Capture the cell that displays the provided text and extract its (X, Y) central coordinate. 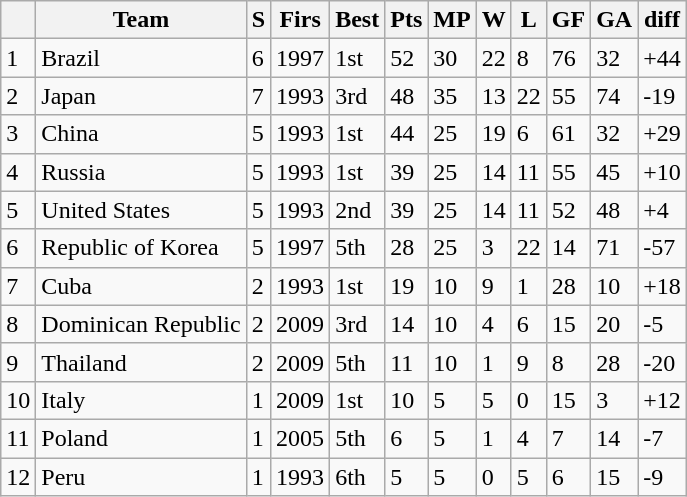
S (258, 20)
United States (141, 210)
76 (568, 58)
Pts (406, 20)
GA (614, 20)
2nd (358, 210)
74 (614, 96)
+44 (662, 58)
Firs (300, 20)
20 (614, 324)
13 (494, 96)
30 (452, 58)
MP (452, 20)
Peru (141, 477)
diff (662, 20)
+4 (662, 210)
71 (614, 248)
-9 (662, 477)
Thailand (141, 362)
Cuba (141, 286)
44 (406, 134)
-20 (662, 362)
35 (452, 96)
-57 (662, 248)
-19 (662, 96)
Team (141, 20)
-5 (662, 324)
12 (18, 477)
Dominican Republic (141, 324)
W (494, 20)
GF (568, 20)
2005 (300, 438)
Italy (141, 400)
+18 (662, 286)
Poland (141, 438)
+29 (662, 134)
45 (614, 172)
Republic of Korea (141, 248)
Brazil (141, 58)
61 (568, 134)
Russia (141, 172)
-7 (662, 438)
+12 (662, 400)
+10 (662, 172)
L (528, 20)
6th (358, 477)
Best (358, 20)
Japan (141, 96)
China (141, 134)
